From the cell containing the given text, extract its center point as [x, y] coordinate. 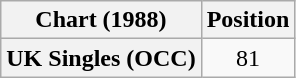
UK Singles (OCC) [101, 58]
Chart (1988) [101, 20]
Position [248, 20]
81 [248, 58]
